Find where the given text appears and provide that cell's center as (X, Y) coordinate. 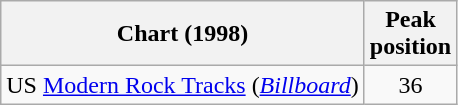
36 (410, 85)
Peakposition (410, 34)
US Modern Rock Tracks (Billboard) (183, 85)
Chart (1998) (183, 34)
